Return the (X, Y) coordinate for the center point of the cell that contains the specified text.  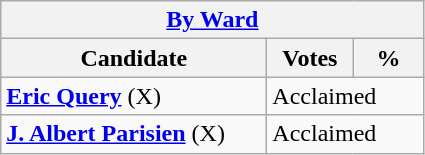
J. Albert Parisien (X) (134, 134)
Candidate (134, 58)
Eric Query (X) (134, 96)
Votes (310, 58)
By Ward (212, 20)
% (388, 58)
